Return the (x, y) coordinate for the center point of the cell that contains the specified text.  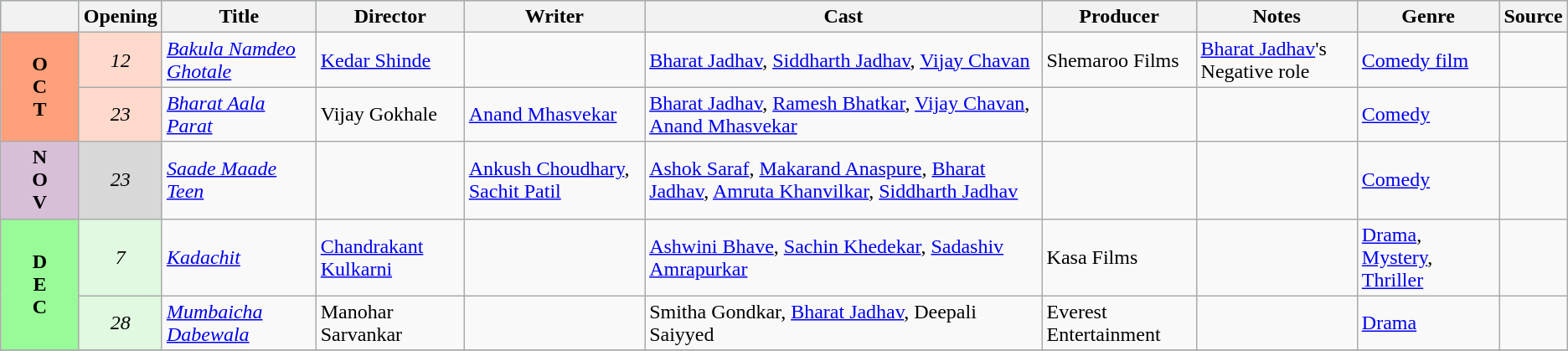
Drama (1428, 323)
Manohar Sarvankar (390, 323)
DEC (40, 285)
Genre (1428, 17)
Bharat Jadhav, Ramesh Bhatkar, Vijay Chavan, Anand Mhasvekar (843, 114)
Ashwini Bhave, Sachin Khedekar, Sadashiv Amrapurkar (843, 257)
Comedy film (1428, 60)
Source (1533, 17)
Mumbaicha Dabewala (239, 323)
7 (121, 257)
Chandrakant Kulkarni (390, 257)
12 (121, 60)
Writer (554, 17)
Ankush Choudhary, Sachit Patil (554, 180)
Smitha Gondkar, Bharat Jadhav, Deepali Saiyyed (843, 323)
Saade Maade Teen (239, 180)
Opening (121, 17)
Ashok Saraf, Makarand Anaspure, Bharat Jadhav, Amruta Khanvilkar, Siddharth Jadhav (843, 180)
Kasa Films (1119, 257)
Bharat Jadhav's Negative role (1277, 60)
Bakula Namdeo Ghotale (239, 60)
Anand Mhasvekar (554, 114)
Drama, Mystery, Thriller (1428, 257)
Kadachit (239, 257)
Title (239, 17)
Shemaroo Films (1119, 60)
Everest Entertainment (1119, 323)
Bharat Jadhav, Siddharth Jadhav, Vijay Chavan (843, 60)
Bharat Aala Parat (239, 114)
NOV (40, 180)
OCT (40, 87)
Vijay Gokhale (390, 114)
Director (390, 17)
Kedar Shinde (390, 60)
Notes (1277, 17)
Cast (843, 17)
Producer (1119, 17)
28 (121, 323)
